From the cell containing the given text, extract its center point as [X, Y] coordinate. 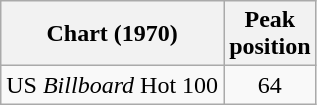
Chart (1970) [112, 34]
US Billboard Hot 100 [112, 85]
64 [270, 85]
Peakposition [270, 34]
